Capture the cell that displays the provided text and extract its (x, y) central coordinate. 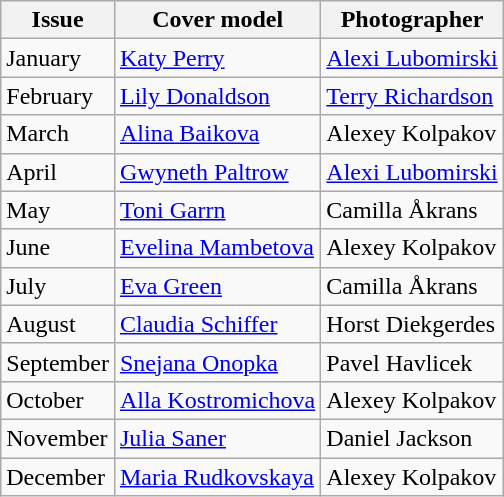
Evelina Mambetova (217, 248)
Toni Garrn (217, 210)
Daniel Jackson (412, 438)
Issue (58, 20)
July (58, 286)
Alina Baikova (217, 134)
April (58, 172)
Terry Richardson (412, 96)
Katy Perry (217, 58)
Eva Green (217, 286)
January (58, 58)
June (58, 248)
May (58, 210)
Cover model (217, 20)
Horst Diekgerdes (412, 324)
August (58, 324)
Maria Rudkovskaya (217, 477)
Julia Saner (217, 438)
Pavel Havlicek (412, 362)
Claudia Schiffer (217, 324)
February (58, 96)
March (58, 134)
Snejana Onopka (217, 362)
December (58, 477)
Photographer (412, 20)
October (58, 400)
Lily Donaldson (217, 96)
Gwyneth Paltrow (217, 172)
September (58, 362)
Alla Kostromichova (217, 400)
November (58, 438)
